Return the [X, Y] coordinate for the center point of the cell that contains the specified text.  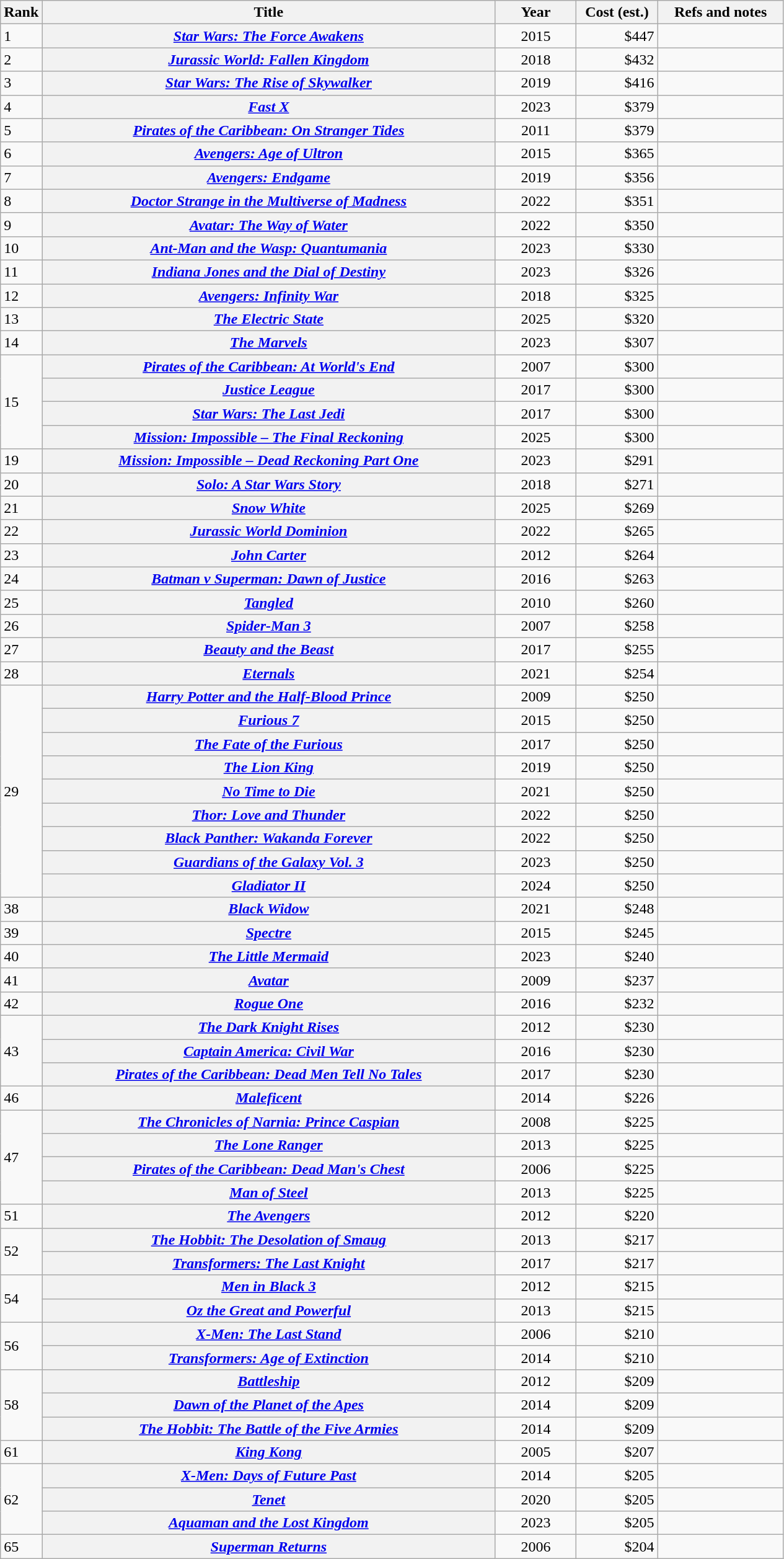
2011 [535, 130]
7 [21, 177]
47 [21, 1157]
Maleficent [269, 1098]
13 [21, 319]
Men in Black 3 [269, 1287]
Doctor Strange in the Multiverse of Madness [269, 201]
$240 [617, 956]
$220 [617, 1216]
The Hobbit: The Battle of the Five Armies [269, 1428]
No Time to Die [269, 791]
$207 [617, 1452]
52 [21, 1251]
21 [21, 508]
12 [21, 296]
Guardians of the Galaxy Vol. 3 [269, 862]
Eternals [269, 673]
$325 [617, 296]
$416 [617, 83]
Pirates of the Caribbean: At World's End [269, 366]
39 [21, 933]
Avengers: Age of Ultron [269, 154]
The Fate of the Furious [269, 744]
Spider-Man 3 [269, 626]
14 [21, 343]
$365 [617, 154]
Justice League [269, 390]
Battleship [269, 1381]
The Chronicles of Narnia: Prince Caspian [269, 1122]
Mission: Impossible – The Final Reckoning [269, 437]
42 [21, 1003]
Fast X [269, 107]
Captain America: Civil War [269, 1051]
Solo: A Star Wars Story [269, 484]
Star Wars: The Force Awakens [269, 36]
41 [21, 980]
Jurassic World Dominion [269, 531]
Oz the Great and Powerful [269, 1310]
$307 [617, 343]
28 [21, 673]
The Lone Ranger [269, 1145]
65 [21, 1547]
Mission: Impossible – Dead Reckoning Part One [269, 461]
$291 [617, 461]
61 [21, 1452]
3 [21, 83]
Avengers: Infinity War [269, 296]
Jurassic World: Fallen Kingdom [269, 60]
23 [21, 555]
Star Wars: The Rise of Skywalker [269, 83]
Harry Potter and the Half-Blood Prince [269, 697]
Year [535, 12]
26 [21, 626]
Aquaman and the Lost Kingdom [269, 1523]
15 [21, 402]
20 [21, 484]
2020 [535, 1499]
Title [269, 12]
43 [21, 1050]
Pirates of the Caribbean: On Stranger Tides [269, 130]
Avengers: Endgame [269, 177]
Cost (est.) [617, 12]
$254 [617, 673]
Tangled [269, 602]
Ant-Man and the Wasp: Quantumania [269, 248]
The Lion King [269, 768]
Beauty and the Beast [269, 649]
Gladiator II [269, 886]
$432 [617, 60]
The Dark Knight Rises [269, 1027]
$232 [617, 1003]
The Avengers [269, 1216]
62 [21, 1499]
Thor: Love and Thunder [269, 815]
$204 [617, 1547]
27 [21, 649]
58 [21, 1405]
Avatar [269, 980]
Transformers: The Last Knight [269, 1263]
24 [21, 579]
22 [21, 531]
X-Men: The Last Stand [269, 1334]
51 [21, 1216]
Pirates of the Caribbean: Dead Man's Chest [269, 1169]
$326 [617, 272]
$447 [617, 36]
$255 [617, 649]
The Electric State [269, 319]
8 [21, 201]
$330 [617, 248]
Star Wars: The Last Jedi [269, 414]
Furious 7 [269, 721]
$263 [617, 579]
Black Panther: Wakanda Forever [269, 838]
Refs and notes [720, 12]
$245 [617, 933]
6 [21, 154]
Man of Steel [269, 1193]
Transformers: Age of Extinction [269, 1357]
54 [21, 1299]
$260 [617, 602]
46 [21, 1098]
2 [21, 60]
Superman Returns [269, 1547]
4 [21, 107]
$271 [617, 484]
Batman v Superman: Dawn of Justice [269, 579]
Avatar: The Way of Water [269, 224]
Black Widow [269, 909]
Pirates of the Caribbean: Dead Men Tell No Tales [269, 1075]
John Carter [269, 555]
2008 [535, 1122]
$350 [617, 224]
40 [21, 956]
Snow White [269, 508]
$356 [617, 177]
Indiana Jones and the Dial of Destiny [269, 272]
11 [21, 272]
Tenet [269, 1499]
The Hobbit: The Desolation of Smaug [269, 1240]
56 [21, 1346]
38 [21, 909]
2024 [535, 886]
10 [21, 248]
King Kong [269, 1452]
1 [21, 36]
5 [21, 130]
Dawn of the Planet of the Apes [269, 1405]
9 [21, 224]
$226 [617, 1098]
Spectre [269, 933]
Rank [21, 12]
$265 [617, 531]
19 [21, 461]
X-Men: Days of Future Past [269, 1476]
29 [21, 791]
$264 [617, 555]
25 [21, 602]
Rogue One [269, 1003]
$237 [617, 980]
The Marvels [269, 343]
$248 [617, 909]
The Little Mermaid [269, 956]
$320 [617, 319]
$269 [617, 508]
2005 [535, 1452]
$351 [617, 201]
2010 [535, 602]
$258 [617, 626]
